Provide the (X, Y) coordinate of the cell's center where the given text is located.  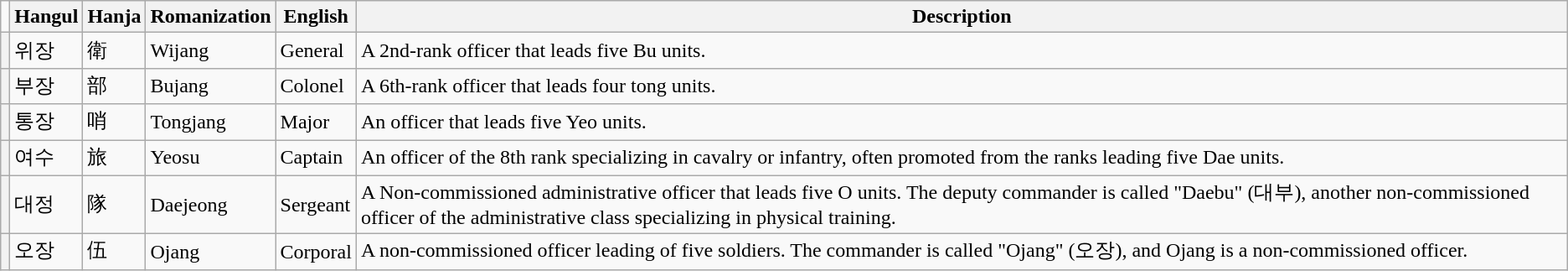
衛 (114, 50)
A 6th-rank officer that leads four tong units. (962, 86)
여수 (47, 158)
Hanja (114, 17)
English (316, 17)
A non-commissioned officer leading of five soldiers. The commander is called "Ojang" (오장), and Ojang is a non-commissioned officer. (962, 252)
Yeosu (211, 158)
위장 (47, 50)
통장 (47, 122)
Romanization (211, 17)
Ojang (211, 252)
A 2nd-rank officer that leads five Bu units. (962, 50)
隊 (114, 205)
Bujang (211, 86)
Daejeong (211, 205)
旅 (114, 158)
部 (114, 86)
Wijang (211, 50)
Hangul (47, 17)
Major (316, 122)
부장 (47, 86)
Description (962, 17)
Corporal (316, 252)
General (316, 50)
An officer of the 8th rank specializing in cavalry or infantry, often promoted from the ranks leading five Dae units. (962, 158)
哨 (114, 122)
오장 (47, 252)
Captain (316, 158)
Sergeant (316, 205)
An officer that leads five Yeo units. (962, 122)
Colonel (316, 86)
대정 (47, 205)
Tongjang (211, 122)
伍 (114, 252)
